Provide the [x, y] coordinate of the cell's center where the given text is located.  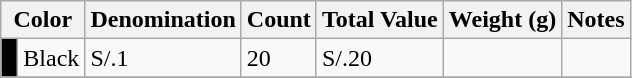
Weight (g) [502, 20]
Color [43, 20]
Denomination [163, 20]
Total Value [380, 20]
Black [52, 58]
S/.20 [380, 58]
S/.1 [163, 58]
20 [278, 58]
Count [278, 20]
Notes [596, 20]
